Return [x, y] of the center of cell containing provided text 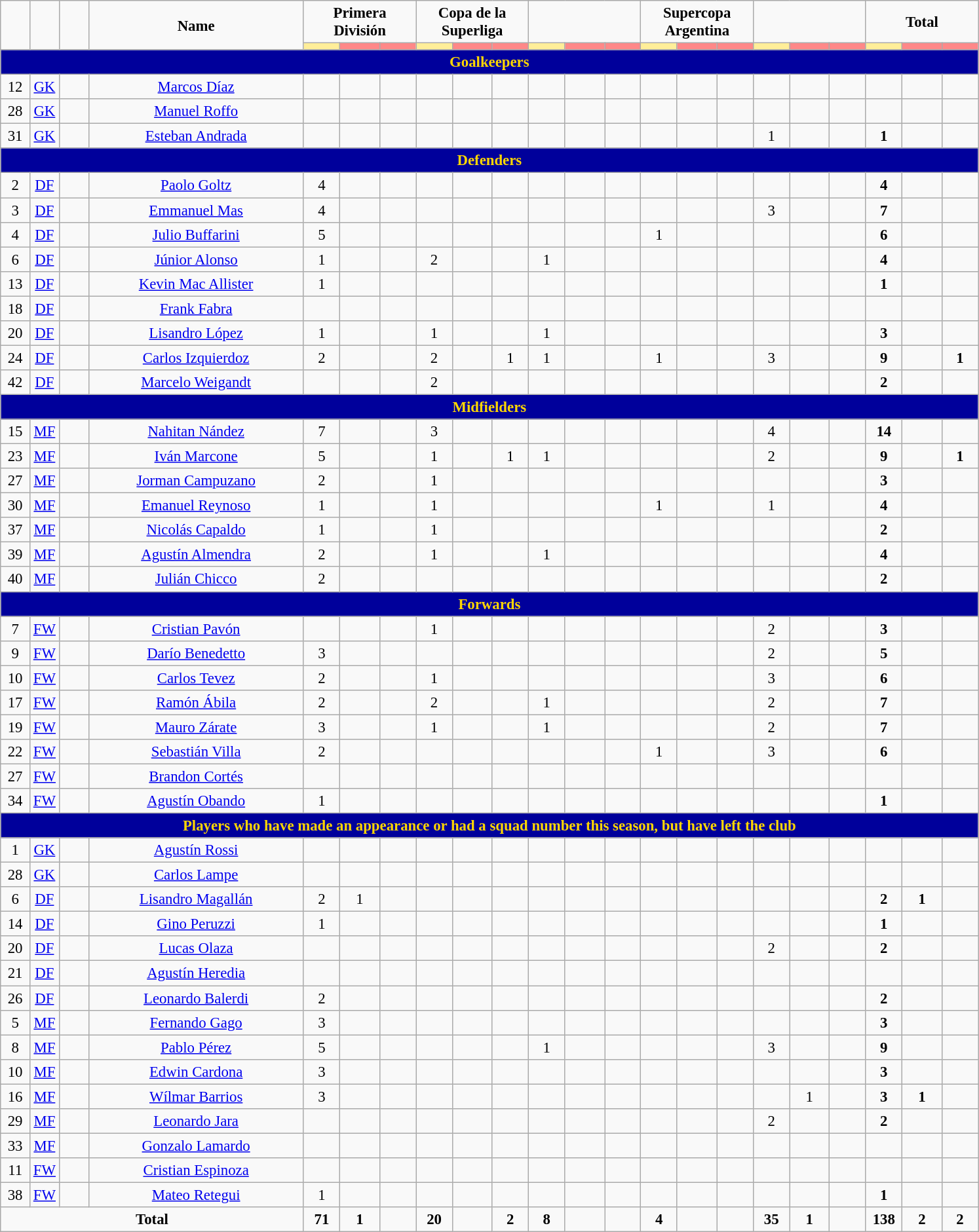
Emanuel Reynoso [196, 506]
Kevin Mac Allister [196, 284]
19 [16, 727]
37 [16, 530]
Emmanuel Mas [196, 210]
Leonardo Jara [196, 1121]
15 [16, 432]
30 [16, 506]
11 [16, 1170]
Marcos Díaz [196, 87]
Ramón Ábila [196, 703]
Júnior Alonso [196, 259]
Brandon Cortés [196, 776]
31 [16, 136]
Agustín Heredia [196, 973]
38 [16, 1195]
Supercopa Argentina [697, 22]
Carlos Izquierdoz [196, 358]
16 [16, 1096]
Agustín Obando [196, 801]
Name [196, 25]
Carlos Lampe [196, 875]
12 [16, 87]
24 [16, 358]
Mauro Zárate [196, 727]
Carlos Tevez [196, 678]
Players who have made an appearance or had a squad number this season, but have left the club [490, 826]
18 [16, 308]
Leonardo Balerdi [196, 998]
26 [16, 998]
71 [321, 1220]
23 [16, 457]
21 [16, 973]
Defenders [490, 160]
Pablo Pérez [196, 1047]
Forwards [490, 604]
Edwin Cardona [196, 1072]
Lisandro Magallán [196, 899]
Marcelo Weigandt [196, 383]
17 [16, 703]
33 [16, 1146]
Sebastián Villa [196, 752]
22 [16, 752]
42 [16, 383]
Nicolás Capaldo [196, 530]
Iván Marcone [196, 457]
Nahitan Nández [196, 432]
29 [16, 1121]
Cristian Pavón [196, 629]
39 [16, 555]
Midfielders [490, 407]
Darío Benedetto [196, 653]
Agustín Almendra [196, 555]
138 [883, 1220]
Julio Buffarini [196, 234]
Jorman Campuzano [196, 481]
Julián Chicco [196, 580]
34 [16, 801]
Copa de la Superliga [472, 22]
13 [16, 284]
Manuel Roffo [196, 111]
Gonzalo Lamardo [196, 1146]
Fernando Gago [196, 1022]
Cristian Espinoza [196, 1170]
Lisandro López [196, 333]
35 [772, 1220]
Mateo Retegui [196, 1195]
Lucas Olaza [196, 949]
Agustín Rossi [196, 850]
Wílmar Barrios [196, 1096]
Frank Fabra [196, 308]
Paolo Goltz [196, 185]
40 [16, 580]
Goalkeepers [490, 62]
Esteban Andrada [196, 136]
Primera División [360, 22]
Gino Peruzzi [196, 924]
